Search for the cell housing the specified text and yield its [x, y] center coordinate. 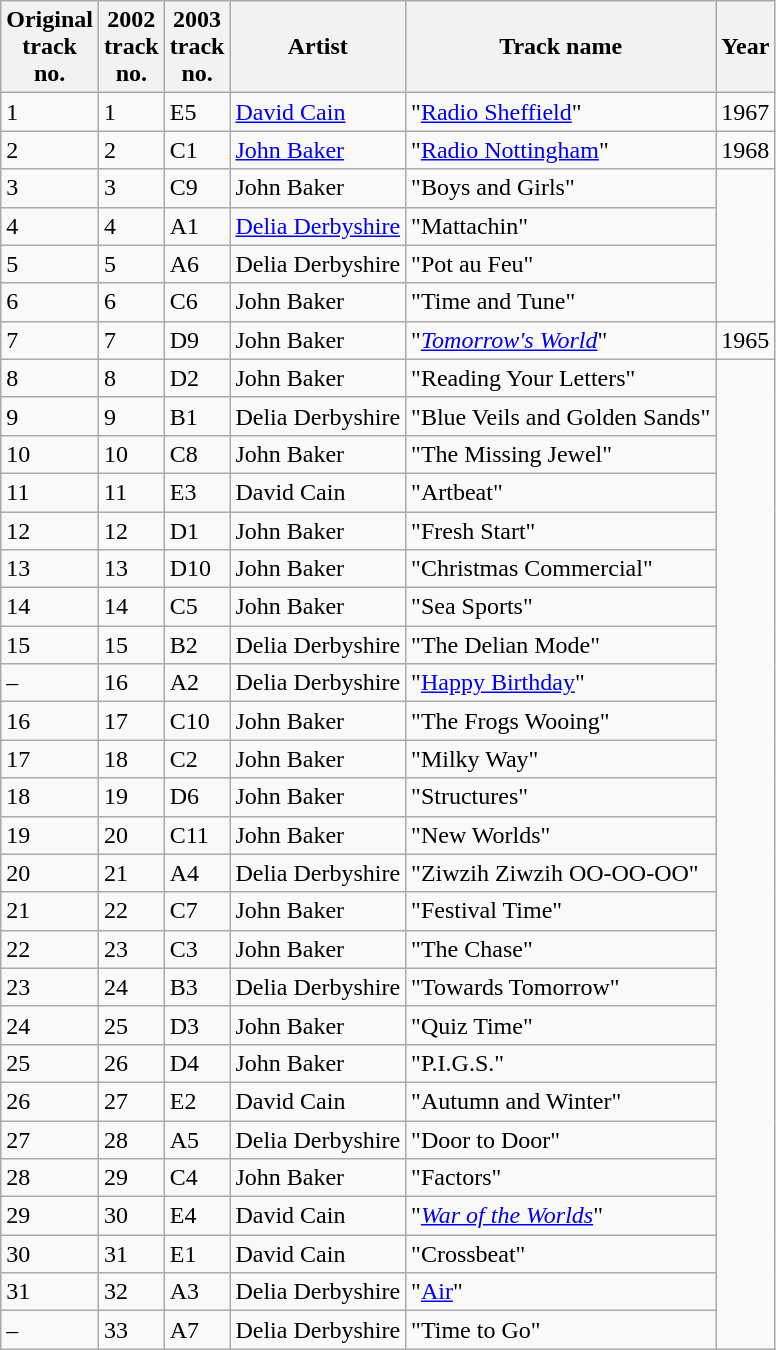
A5 [197, 1139]
"Radio Nottingham" [561, 150]
"Tomorrow's World" [561, 340]
"The Frogs Wooing" [561, 721]
"Milky Way" [561, 759]
A1 [197, 226]
C10 [197, 721]
C7 [197, 911]
1968 [746, 150]
"Fresh Start" [561, 531]
"Autumn and Winter" [561, 1101]
D6 [197, 797]
C9 [197, 188]
C4 [197, 1178]
"Sea Sports" [561, 607]
"Time and Tune" [561, 302]
"Reading Your Letters" [561, 378]
33 [131, 1330]
Original track no. [50, 47]
"The Chase" [561, 949]
"Time to Go" [561, 1330]
Artist [318, 47]
D2 [197, 378]
E5 [197, 112]
"New Worlds" [561, 835]
"Happy Birthday" [561, 683]
Track name [561, 47]
C8 [197, 454]
B2 [197, 645]
A7 [197, 1330]
A3 [197, 1292]
B3 [197, 987]
Year [746, 47]
E4 [197, 1216]
"Pot au Feu" [561, 264]
C1 [197, 150]
1965 [746, 340]
D3 [197, 1025]
2003 track no. [197, 47]
"Blue Veils and Golden Sands" [561, 416]
D9 [197, 340]
32 [131, 1292]
C6 [197, 302]
"War of the Worlds" [561, 1216]
C5 [197, 607]
E3 [197, 492]
"Boys and Girls" [561, 188]
"Structures" [561, 797]
"Air" [561, 1292]
"Festival Time" [561, 911]
"The Delian Mode" [561, 645]
B1 [197, 416]
1967 [746, 112]
"Radio Sheffield" [561, 112]
C3 [197, 949]
"Door to Door" [561, 1139]
"Quiz Time" [561, 1025]
"Crossbeat" [561, 1254]
"P.I.G.S." [561, 1063]
E2 [197, 1101]
"Factors" [561, 1178]
D10 [197, 569]
C2 [197, 759]
D4 [197, 1063]
"Ziwzih Ziwzih OO-OO-OO" [561, 873]
"Towards Tomorrow" [561, 987]
C11 [197, 835]
2002 track no. [131, 47]
A4 [197, 873]
"Christmas Commercial" [561, 569]
"Artbeat" [561, 492]
A2 [197, 683]
A6 [197, 264]
E1 [197, 1254]
"Mattachin" [561, 226]
D1 [197, 531]
"The Missing Jewel" [561, 454]
